Determine the (X, Y) coordinate at the center of the cell enclosing the given text.  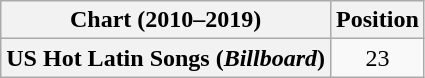
Position (378, 20)
Chart (2010–2019) (166, 20)
23 (378, 58)
US Hot Latin Songs (Billboard) (166, 58)
